Locate the cell with the specified text and output its (x, y) center coordinate. 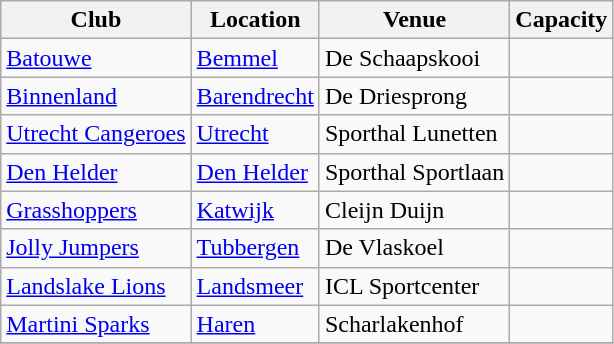
Landsmeer (255, 286)
ICL Sportcenter (414, 286)
De Schaapskooi (414, 58)
Utrecht (255, 134)
Barendrecht (255, 96)
Sporthal Lunetten (414, 134)
Location (255, 20)
Utrecht Cangeroes (96, 134)
De Vlaskoel (414, 248)
Haren (255, 324)
Bemmel (255, 58)
Batouwe (96, 58)
Jolly Jumpers (96, 248)
Capacity (562, 20)
Landslake Lions (96, 286)
Binnenland (96, 96)
Club (96, 20)
Grasshoppers (96, 210)
De Driesprong (414, 96)
Tubbergen (255, 248)
Cleijn Duijn (414, 210)
Katwijk (255, 210)
Sporthal Sportlaan (414, 172)
Scharlakenhof (414, 324)
Martini Sparks (96, 324)
Venue (414, 20)
